Provide the (x, y) coordinate of the cell's center where the given text is located.  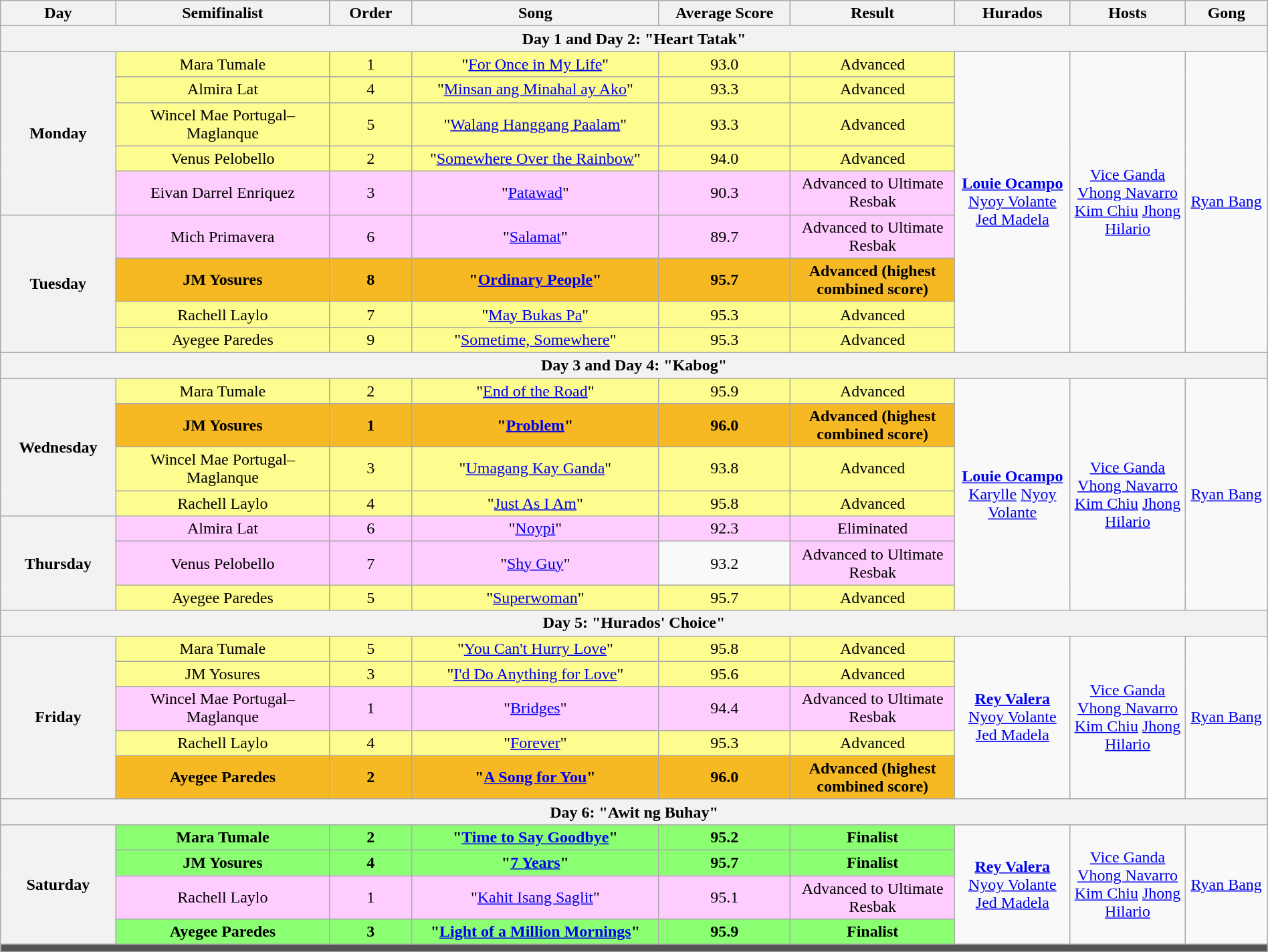
"Patawad" (535, 193)
"Time to Say Goodbye" (535, 837)
Friday (58, 717)
Mich Primavera (223, 237)
Tuesday (58, 283)
89.7 (725, 237)
Thursday (58, 563)
90.3 (725, 193)
92.3 (725, 529)
93.0 (725, 64)
"I'd Do Anything for Love" (535, 674)
"Problem" (535, 425)
Day 6: "Awit ng Buhay" (634, 812)
95.1 (725, 897)
94.4 (725, 709)
"Bridges" (535, 709)
Louie OcampoKarylle Nyoy Volante (1013, 495)
Day 1 and Day 2: "Heart Tatak" (634, 39)
Gong (1227, 13)
93.8 (725, 469)
95.2 (725, 837)
Result (873, 13)
"Noypi" (535, 529)
Eivan Darrel Enriquez (223, 193)
Hosts (1128, 13)
"End of the Road" (535, 391)
"7 Years" (535, 862)
"Umagang Kay Ganda" (535, 469)
Day (58, 13)
"Kahit Isang Saglit" (535, 897)
Hurados (1013, 13)
"Just As I Am" (535, 503)
Day 5: "Hurados' Choice" (634, 623)
"Somewhere Over the Rainbow" (535, 158)
"For Once in My Life" (535, 64)
Saturday (58, 884)
"Superwoman" (535, 598)
"May Bukas Pa" (535, 314)
"Walang Hanggang Paalam" (535, 124)
"You Can't Hurry Love" (535, 648)
Average Score (725, 13)
Wednesday (58, 447)
"Ordinary People" (535, 279)
94.0 (725, 158)
Louie OcampoNyoy Volante Jed Madela (1013, 202)
95.6 (725, 674)
"Minsan ang Minahal ay Ako" (535, 90)
93.2 (725, 563)
Day 3 and Day 4: "Kabog" (634, 365)
"Forever" (535, 743)
8 (371, 279)
9 (371, 340)
"A Song for You" (535, 777)
Monday (58, 133)
Order (371, 13)
"Shy Guy" (535, 563)
Semifinalist (223, 13)
Eliminated (873, 529)
"Sometime, Somewhere" (535, 340)
"Light of a Million Mornings" (535, 932)
Song (535, 13)
"Salamat" (535, 237)
